Pinpoint the cell where the given text exists, returning its (X, Y) midpoint coordinate. 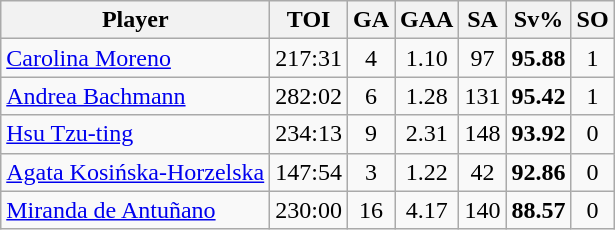
GA (370, 20)
Andrea Bachmann (136, 96)
282:02 (309, 96)
217:31 (309, 58)
GAA (427, 20)
131 (482, 96)
9 (370, 134)
3 (370, 172)
SO (592, 20)
234:13 (309, 134)
Sv% (538, 20)
1.28 (427, 96)
1.22 (427, 172)
SA (482, 20)
4 (370, 58)
147:54 (309, 172)
Player (136, 20)
Miranda de Antuñano (136, 210)
Hsu Tzu-ting (136, 134)
95.88 (538, 58)
93.92 (538, 134)
TOI (309, 20)
230:00 (309, 210)
16 (370, 210)
Carolina Moreno (136, 58)
88.57 (538, 210)
Agata Kosińska-Horzelska (136, 172)
2.31 (427, 134)
42 (482, 172)
95.42 (538, 96)
140 (482, 210)
148 (482, 134)
6 (370, 96)
92.86 (538, 172)
1.10 (427, 58)
4.17 (427, 210)
97 (482, 58)
